Find where the given text appears and provide that cell's center as (x, y) coordinate. 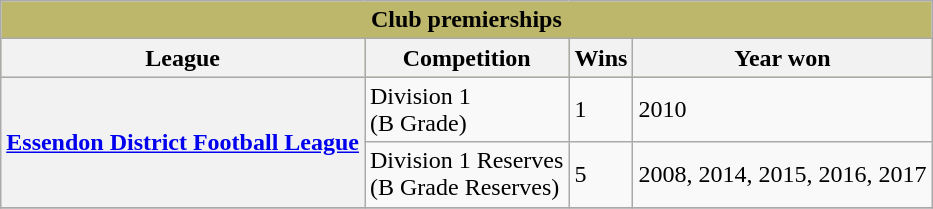
Division 1 Reserves(B Grade Reserves) (466, 174)
2008, 2014, 2015, 2016, 2017 (782, 174)
Competition (466, 58)
Club premierships (466, 20)
5 (601, 174)
Year won (782, 58)
League (183, 58)
1 (601, 110)
2010 (782, 110)
Division 1(B Grade) (466, 110)
Essendon District Football League (183, 142)
Wins (601, 58)
